Find where the given text appears and provide that cell's center as [X, Y] coordinate. 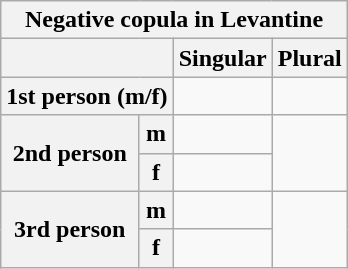
Negative copula in Levantine [174, 20]
3rd person [70, 229]
Plural [310, 58]
Singular [222, 58]
1st person (m/f) [87, 96]
2nd person [70, 153]
